Return (x, y) of the center of cell containing provided text 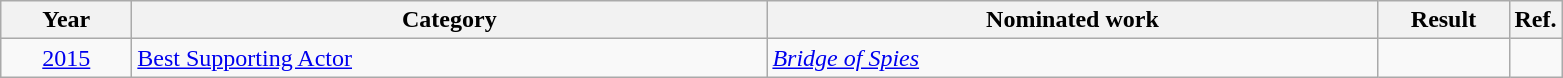
2015 (66, 58)
Result (1444, 20)
Category (450, 20)
Nominated work (1072, 20)
Year (66, 20)
Ref. (1536, 20)
Best Supporting Actor (450, 58)
Bridge of Spies (1072, 58)
